Pinpoint the cell where the given text exists, returning its [x, y] midpoint coordinate. 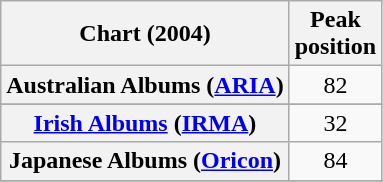
82 [335, 85]
Peakposition [335, 34]
Chart (2004) [145, 34]
Japanese Albums (Oricon) [145, 161]
32 [335, 123]
Irish Albums (IRMA) [145, 123]
Australian Albums (ARIA) [145, 85]
84 [335, 161]
